Determine the [x, y] coordinate at the center of the cell enclosing the given text.  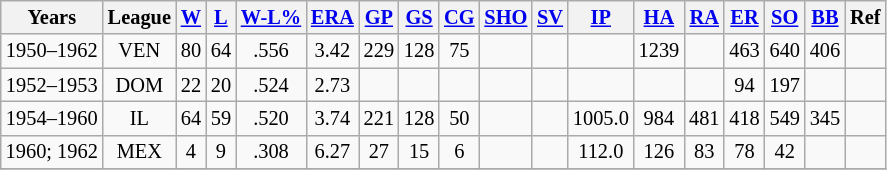
221 [379, 118]
549 [785, 118]
197 [785, 85]
6 [459, 152]
Years [52, 17]
.556 [271, 51]
SV [550, 17]
GS [419, 17]
.520 [271, 118]
75 [459, 51]
L [221, 17]
ERA [332, 17]
RA [704, 17]
League [140, 17]
2.73 [332, 85]
481 [704, 118]
HA [659, 17]
1239 [659, 51]
SO [785, 17]
CG [459, 17]
MEX [140, 152]
VEN [140, 51]
78 [744, 152]
126 [659, 152]
984 [659, 118]
83 [704, 152]
22 [191, 85]
W [191, 17]
418 [744, 118]
IP [601, 17]
W-L% [271, 17]
9 [221, 152]
42 [785, 152]
1954–1960 [52, 118]
80 [191, 51]
1950–1962 [52, 51]
15 [419, 152]
112.0 [601, 152]
1952–1953 [52, 85]
1005.0 [601, 118]
640 [785, 51]
4 [191, 152]
1960; 1962 [52, 152]
.524 [271, 85]
BB [825, 17]
59 [221, 118]
94 [744, 85]
229 [379, 51]
3.74 [332, 118]
463 [744, 51]
345 [825, 118]
20 [221, 85]
27 [379, 152]
SHO [506, 17]
Ref [865, 17]
ER [744, 17]
DOM [140, 85]
.308 [271, 152]
IL [140, 118]
6.27 [332, 152]
GP [379, 17]
406 [825, 51]
3.42 [332, 51]
50 [459, 118]
